Identify which cell holds the provided text, then report its [x, y] central coordinate. 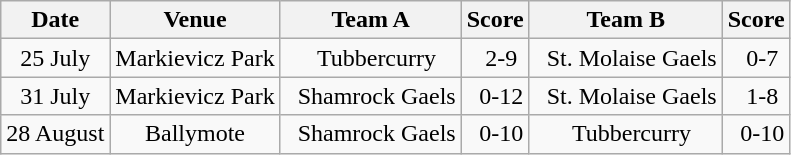
Team A [370, 20]
Team B [626, 20]
2-9 [495, 58]
0-12 [495, 96]
28 August [56, 134]
25 July [56, 58]
Ballymote [195, 134]
Venue [195, 20]
Date [56, 20]
1-8 [756, 96]
31 July [56, 96]
0-7 [756, 58]
